Pinpoint the cell where the given text exists, returning its (x, y) midpoint coordinate. 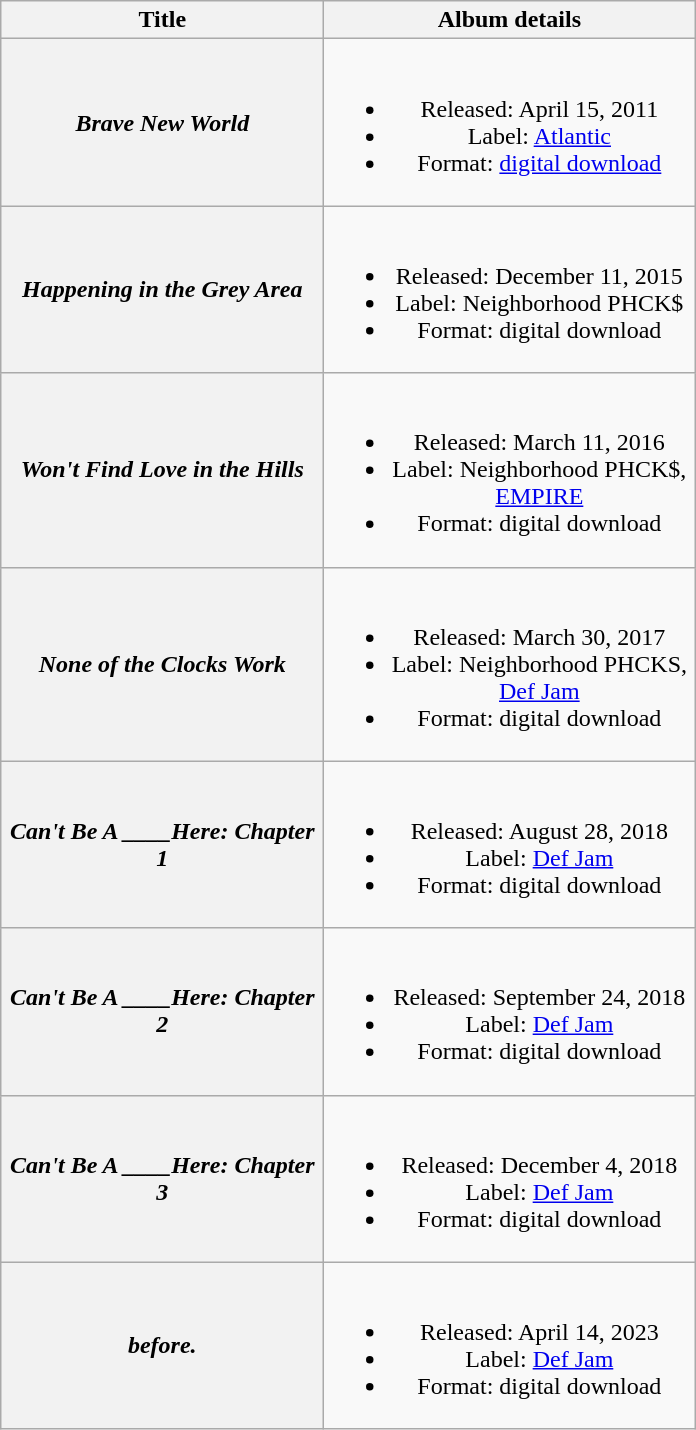
Released: September 24, 2018Label: Def JamFormat: digital download (510, 1012)
Title (162, 20)
Brave New World (162, 122)
Won't Find Love in the Hills (162, 470)
Can't Be A ____Here: Chapter 2 (162, 1012)
Released: April 14, 2023Label: Def JamFormat: digital download (510, 1346)
Released: March 30, 2017Label: Neighborhood PHCKS, Def JamFormat: digital download (510, 664)
Album details (510, 20)
before. (162, 1346)
Released: August 28, 2018Label: Def JamFormat: digital download (510, 844)
Happening in the Grey Area (162, 290)
Can't Be A ____Here: Chapter 3 (162, 1178)
None of the Clocks Work (162, 664)
Released: March 11, 2016Label: Neighborhood PHCK$, EMPIREFormat: digital download (510, 470)
Can't Be A ____Here: Chapter 1 (162, 844)
Released: December 11, 2015Label: Neighborhood PHCK$Format: digital download (510, 290)
Released: December 4, 2018Label: Def JamFormat: digital download (510, 1178)
Released: April 15, 2011Label: AtlanticFormat: digital download (510, 122)
